Extract the (X, Y) coordinate from the center of the cell holding the provided text.  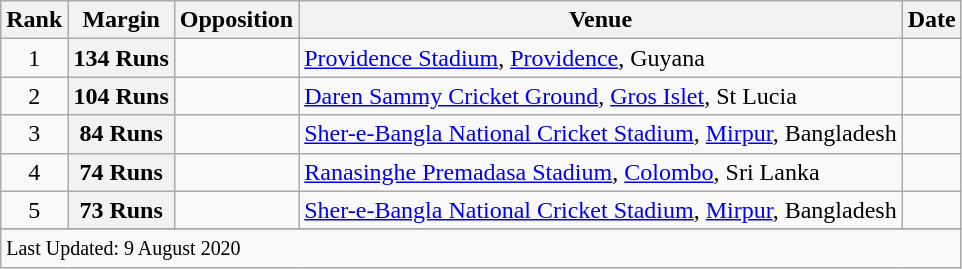
3 (34, 134)
Daren Sammy Cricket Ground, Gros Islet, St Lucia (600, 96)
Ranasinghe Premadasa Stadium, Colombo, Sri Lanka (600, 172)
Last Updated: 9 August 2020 (482, 248)
5 (34, 210)
73 Runs (121, 210)
84 Runs (121, 134)
Date (932, 20)
Providence Stadium, Providence, Guyana (600, 58)
134 Runs (121, 58)
1 (34, 58)
2 (34, 96)
Opposition (236, 20)
Margin (121, 20)
74 Runs (121, 172)
104 Runs (121, 96)
4 (34, 172)
Rank (34, 20)
Venue (600, 20)
